Extract the [X, Y] coordinate from the center of the cell holding the provided text.  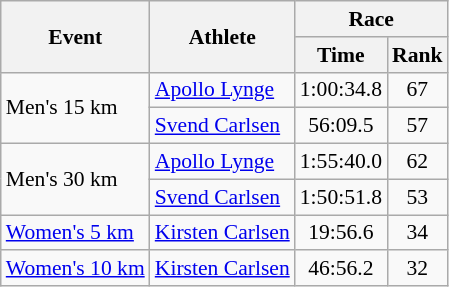
1:55:40.0 [341, 162]
1:50:51.8 [341, 197]
Event [76, 36]
Women's 10 km [76, 269]
46:56.2 [341, 269]
32 [418, 269]
Men's 30 km [76, 180]
56:09.5 [341, 126]
Men's 15 km [76, 108]
62 [418, 162]
Rank [418, 55]
34 [418, 233]
Time [341, 55]
Race [372, 19]
Women's 5 km [76, 233]
67 [418, 90]
1:00:34.8 [341, 90]
Athlete [222, 36]
53 [418, 197]
57 [418, 126]
19:56.6 [341, 233]
